For the text-containing cell, return its midpoint in [x, y] coordinate format. 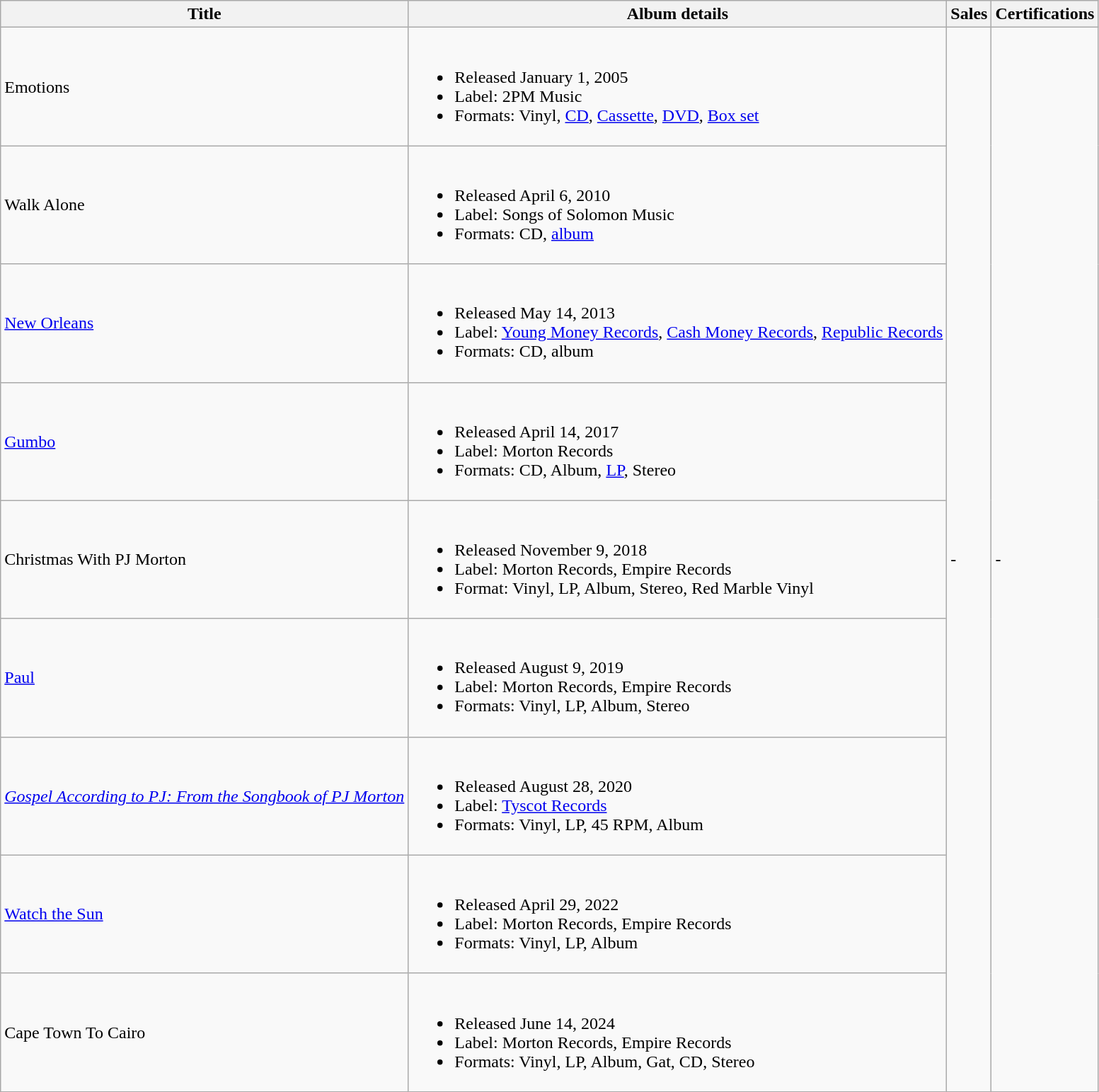
Paul [205, 678]
Title [205, 14]
Released August 28, 2020Label: Tyscot RecordsFormats: Vinyl, LP, 45 RPM, Album [678, 795]
Certifications [1045, 14]
Released April 6, 2010Label: Songs of Solomon MusicFormats: CD, album [678, 205]
Sales [969, 14]
Walk Alone [205, 205]
Album details [678, 14]
Released January 1, 2005Label: 2PM MusicFormats: Vinyl, CD, Cassette, DVD, Box set [678, 86]
Gospel According to PJ: From the Songbook of PJ Morton [205, 795]
Christmas With PJ Morton [205, 559]
Watch the Sun [205, 914]
Released August 9, 2019Label: Morton Records, Empire RecordsFormats: Vinyl, LP, Album, Stereo [678, 678]
Released November 9, 2018Label: Morton Records, Empire RecordsFormat: Vinyl, LP, Album, Stereo, Red Marble Vinyl [678, 559]
Released June 14, 2024Label: Morton Records, Empire RecordsFormats: Vinyl, LP, Album, Gat, CD, Stereo [678, 1032]
Cape Town To Cairo [205, 1032]
Released April 14, 2017Label: Morton RecordsFormats: CD, Album, LP, Stereo [678, 442]
Gumbo [205, 442]
Released May 14, 2013Label: Young Money Records, Cash Money Records, Republic RecordsFormats: CD, album [678, 323]
Emotions [205, 86]
Released April 29, 2022Label: Morton Records, Empire RecordsFormats: Vinyl, LP, Album [678, 914]
New Orleans [205, 323]
